Identify which cell holds the provided text, then report its [x, y] central coordinate. 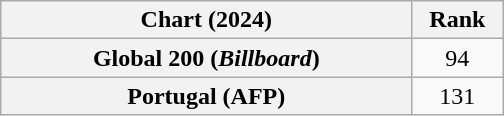
Global 200 (Billboard) [206, 58]
Chart (2024) [206, 20]
94 [458, 58]
Portugal (AFP) [206, 96]
Rank [458, 20]
131 [458, 96]
